Pinpoint the cell where the given text exists, returning its [x, y] midpoint coordinate. 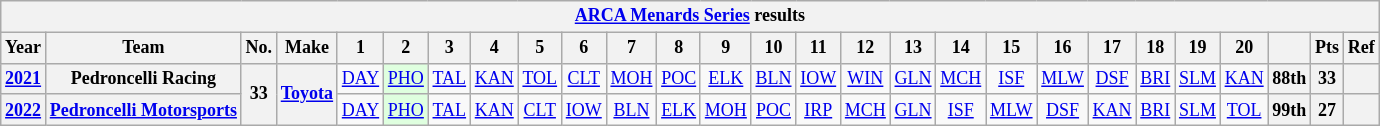
3 [449, 48]
19 [1198, 48]
88th [1290, 78]
14 [961, 48]
Team [143, 48]
16 [1062, 48]
Pts [1328, 48]
11 [818, 48]
15 [1012, 48]
5 [540, 48]
IRP [818, 110]
Toyota [306, 94]
9 [726, 48]
2 [406, 48]
12 [866, 48]
6 [584, 48]
ARCA Menards Series results [690, 16]
Pedroncelli Motorsports [143, 110]
8 [679, 48]
10 [774, 48]
Make [306, 48]
2021 [24, 78]
2022 [24, 110]
27 [1328, 110]
17 [1112, 48]
Ref [1361, 48]
7 [632, 48]
99th [1290, 110]
WIN [866, 78]
13 [913, 48]
No. [258, 48]
20 [1244, 48]
18 [1156, 48]
4 [494, 48]
Year [24, 48]
Pedroncelli Racing [143, 78]
1 [360, 48]
